Pinpoint the cell where the given text exists, returning its [x, y] midpoint coordinate. 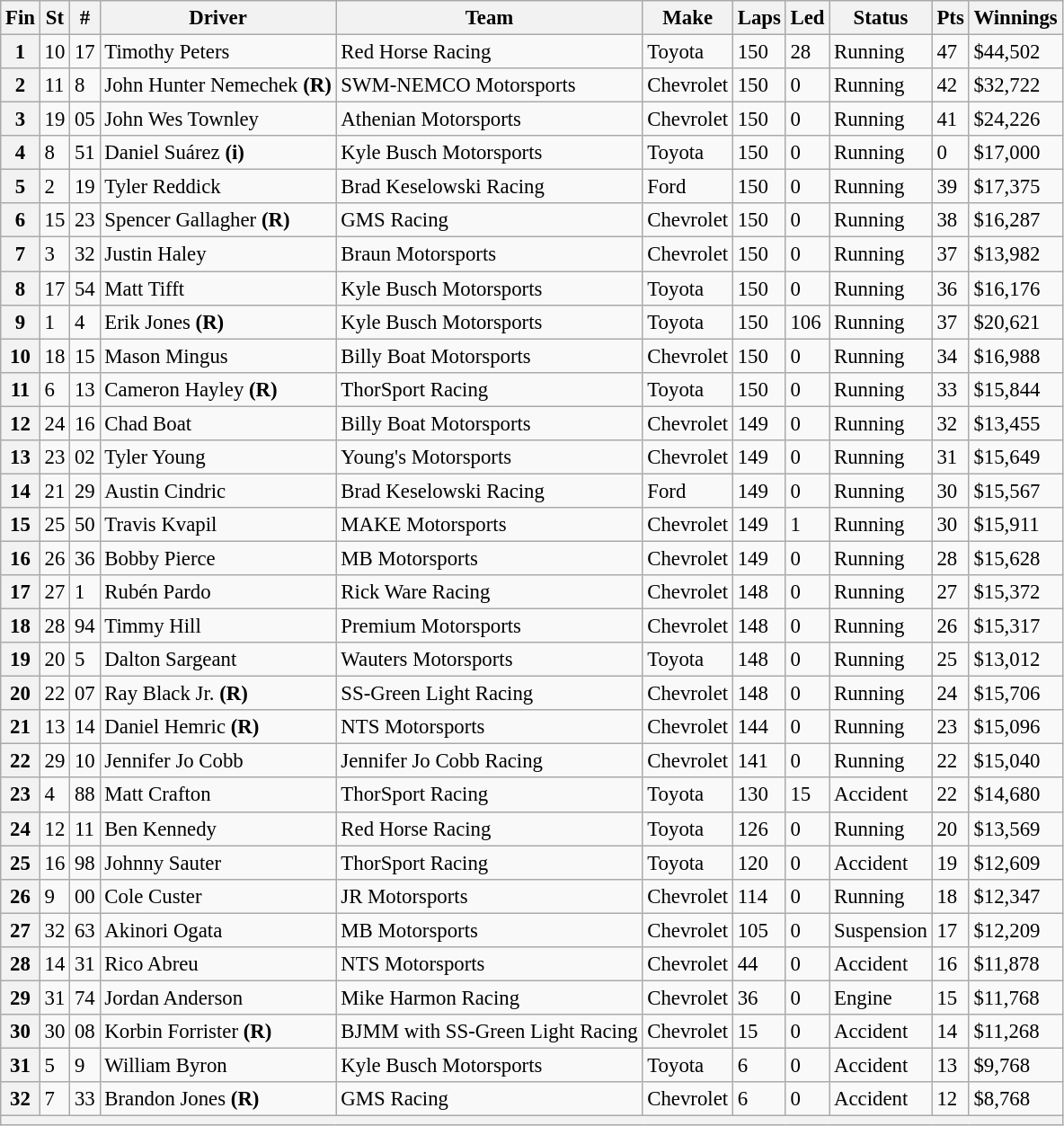
130 [758, 795]
Rico Abreu [217, 964]
Pts [951, 18]
$12,609 [1015, 863]
Jordan Anderson [217, 997]
120 [758, 863]
$15,567 [1015, 491]
44 [758, 964]
$12,209 [1015, 930]
Rubén Pardo [217, 592]
MAKE Motorsports [489, 525]
51 [84, 153]
Fin [21, 18]
05 [84, 120]
Jennifer Jo Cobb [217, 761]
Make [687, 18]
Wauters Motorsports [489, 660]
Cameron Hayley (R) [217, 389]
John Wes Townley [217, 120]
Matt Crafton [217, 795]
Johnny Sauter [217, 863]
94 [84, 626]
Korbin Forrister (R) [217, 1032]
141 [758, 761]
39 [951, 187]
$15,040 [1015, 761]
$32,722 [1015, 85]
Premium Motorsports [489, 626]
34 [951, 356]
Suspension [881, 930]
00 [84, 896]
Braun Motorsports [489, 254]
Brandon Jones (R) [217, 1099]
63 [84, 930]
BJMM with SS-Green Light Racing [489, 1032]
$8,768 [1015, 1099]
106 [807, 322]
Justin Haley [217, 254]
Timmy Hill [217, 626]
Led [807, 18]
Bobby Pierce [217, 558]
Ben Kennedy [217, 829]
William Byron [217, 1065]
Status [881, 18]
SS-Green Light Racing [489, 694]
$13,569 [1015, 829]
54 [84, 288]
$15,628 [1015, 558]
Team [489, 18]
# [84, 18]
$15,649 [1015, 457]
47 [951, 52]
Erik Jones (R) [217, 322]
Daniel Hemric (R) [217, 727]
Rick Ware Racing [489, 592]
Austin Cindric [217, 491]
105 [758, 930]
Laps [758, 18]
Ray Black Jr. (R) [217, 694]
JR Motorsports [489, 896]
$44,502 [1015, 52]
Jennifer Jo Cobb Racing [489, 761]
$16,988 [1015, 356]
Young's Motorsports [489, 457]
Mike Harmon Racing [489, 997]
$15,317 [1015, 626]
Spencer Gallagher (R) [217, 220]
$15,706 [1015, 694]
Tyler Reddick [217, 187]
$15,844 [1015, 389]
$17,000 [1015, 153]
$9,768 [1015, 1065]
$15,911 [1015, 525]
02 [84, 457]
$16,287 [1015, 220]
Chad Boat [217, 423]
Engine [881, 997]
38 [951, 220]
98 [84, 863]
Matt Tifft [217, 288]
$12,347 [1015, 896]
$17,375 [1015, 187]
$11,768 [1015, 997]
$20,621 [1015, 322]
$24,226 [1015, 120]
144 [758, 727]
$11,268 [1015, 1032]
Athenian Motorsports [489, 120]
St [54, 18]
$11,878 [1015, 964]
Dalton Sargeant [217, 660]
Daniel Suárez (i) [217, 153]
Winnings [1015, 18]
SWM-NEMCO Motorsports [489, 85]
41 [951, 120]
Akinori Ogata [217, 930]
74 [84, 997]
Cole Custer [217, 896]
08 [84, 1032]
$14,680 [1015, 795]
114 [758, 896]
Driver [217, 18]
07 [84, 694]
Timothy Peters [217, 52]
$13,012 [1015, 660]
$15,372 [1015, 592]
42 [951, 85]
$15,096 [1015, 727]
$13,982 [1015, 254]
John Hunter Nemechek (R) [217, 85]
Tyler Young [217, 457]
$13,455 [1015, 423]
Travis Kvapil [217, 525]
126 [758, 829]
$16,176 [1015, 288]
50 [84, 525]
88 [84, 795]
Mason Mingus [217, 356]
